Provide the [X, Y] coordinate of the cell's center where the given text is located.  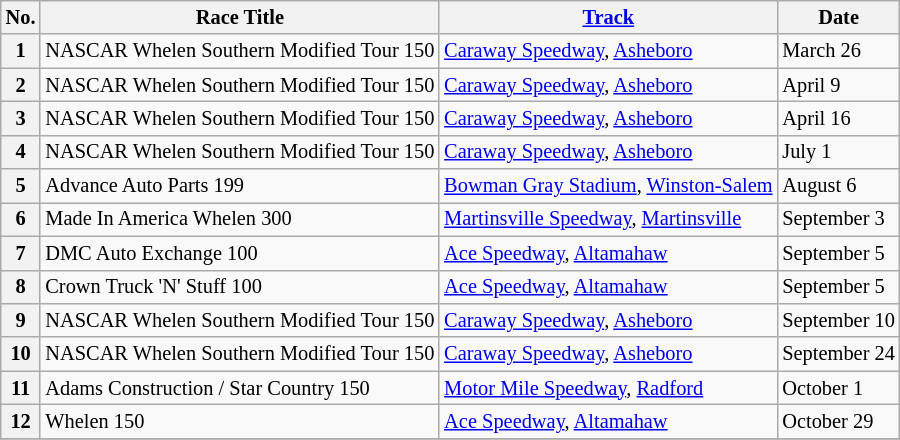
Track [608, 17]
8 [21, 287]
September 3 [838, 219]
July 1 [838, 152]
Advance Auto Parts 199 [240, 186]
Martinsville Speedway, Martinsville [608, 219]
August 6 [838, 186]
April 9 [838, 85]
5 [21, 186]
9 [21, 320]
1 [21, 51]
September 10 [838, 320]
12 [21, 421]
4 [21, 152]
No. [21, 17]
11 [21, 388]
7 [21, 253]
DMC Auto Exchange 100 [240, 253]
6 [21, 219]
Bowman Gray Stadium, Winston-Salem [608, 186]
Date [838, 17]
April 16 [838, 118]
Adams Construction / Star Country 150 [240, 388]
October 29 [838, 421]
Crown Truck 'N' Stuff 100 [240, 287]
Race Title [240, 17]
September 24 [838, 354]
Whelen 150 [240, 421]
October 1 [838, 388]
March 26 [838, 51]
3 [21, 118]
2 [21, 85]
10 [21, 354]
Made In America Whelen 300 [240, 219]
Motor Mile Speedway, Radford [608, 388]
